From the cell containing the given text, extract its center point as [X, Y] coordinate. 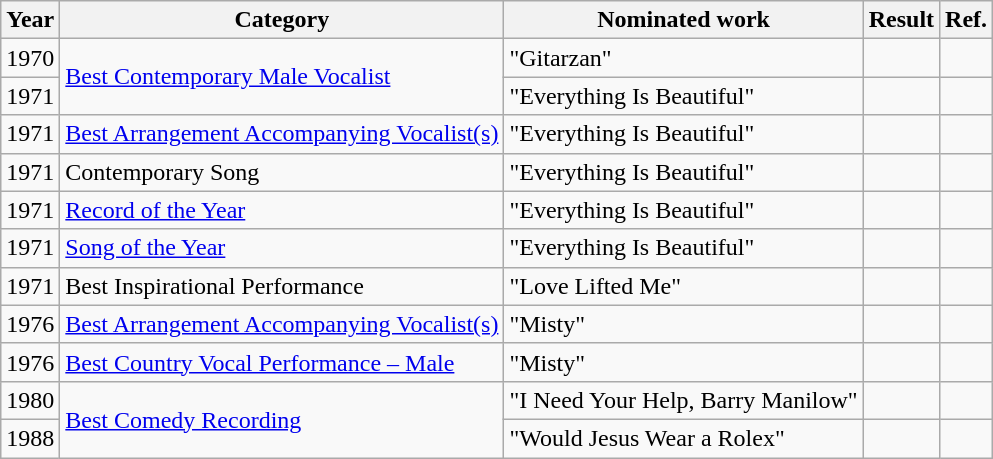
Best Contemporary Male Vocalist [282, 77]
Best Country Vocal Performance – Male [282, 362]
Best Comedy Recording [282, 419]
Category [282, 20]
"Would Jesus Wear a Rolex" [684, 438]
Best Inspirational Performance [282, 286]
"Gitarzan" [684, 58]
Ref. [966, 20]
1980 [30, 400]
Song of the Year [282, 248]
Result [901, 20]
"I Need Your Help, Barry Manilow" [684, 400]
"Love Lifted Me" [684, 286]
Year [30, 20]
1970 [30, 58]
Contemporary Song [282, 172]
Nominated work [684, 20]
Record of the Year [282, 210]
1988 [30, 438]
